Scan for the cell matching the given text and deliver its [x, y] coordinate at center. 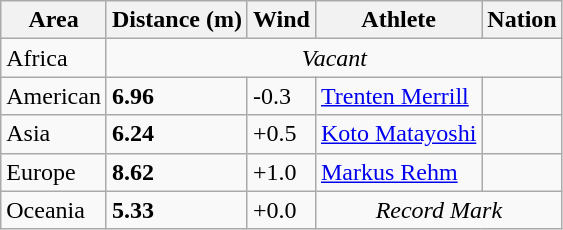
-0.3 [281, 96]
Asia [54, 134]
Trenten Merrill [398, 96]
5.33 [176, 210]
Nation [522, 20]
8.62 [176, 172]
6.96 [176, 96]
+0.0 [281, 210]
Athlete [398, 20]
Vacant [334, 58]
Wind [281, 20]
Africa [54, 58]
American [54, 96]
Distance (m) [176, 20]
Europe [54, 172]
Area [54, 20]
Oceania [54, 210]
+0.5 [281, 134]
Koto Matayoshi [398, 134]
6.24 [176, 134]
Markus Rehm [398, 172]
Record Mark [438, 210]
+1.0 [281, 172]
